Output the (x, y) coordinate of the center of the cell containing the given text.  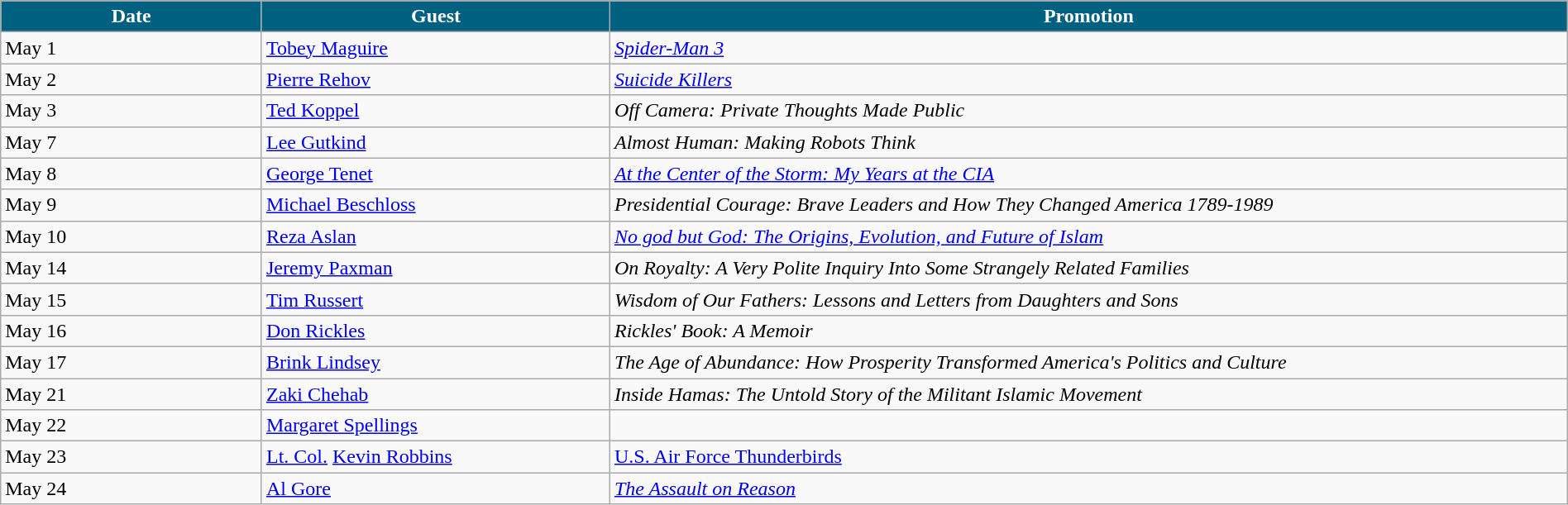
George Tenet (435, 174)
Al Gore (435, 488)
No god but God: The Origins, Evolution, and Future of Islam (1088, 236)
May 23 (131, 457)
May 8 (131, 174)
Brink Lindsey (435, 362)
May 16 (131, 331)
May 10 (131, 236)
Pierre Rehov (435, 79)
May 15 (131, 299)
Ted Koppel (435, 111)
Don Rickles (435, 331)
Suicide Killers (1088, 79)
Margaret Spellings (435, 426)
May 21 (131, 394)
Tobey Maguire (435, 48)
May 3 (131, 111)
Wisdom of Our Fathers: Lessons and Letters from Daughters and Sons (1088, 299)
Reza Aslan (435, 236)
Date (131, 17)
On Royalty: A Very Polite Inquiry Into Some Strangely Related Families (1088, 268)
The Age of Abundance: How Prosperity Transformed America's Politics and Culture (1088, 362)
Promotion (1088, 17)
Michael Beschloss (435, 205)
At the Center of the Storm: My Years at the CIA (1088, 174)
May 22 (131, 426)
Off Camera: Private Thoughts Made Public (1088, 111)
Jeremy Paxman (435, 268)
May 17 (131, 362)
Tim Russert (435, 299)
Presidential Courage: Brave Leaders and How They Changed America 1789-1989 (1088, 205)
May 9 (131, 205)
Lee Gutkind (435, 142)
Spider-Man 3 (1088, 48)
Inside Hamas: The Untold Story of the Militant Islamic Movement (1088, 394)
The Assault on Reason (1088, 488)
May 14 (131, 268)
Almost Human: Making Robots Think (1088, 142)
May 2 (131, 79)
May 24 (131, 488)
Lt. Col. Kevin Robbins (435, 457)
U.S. Air Force Thunderbirds (1088, 457)
May 1 (131, 48)
Rickles' Book: A Memoir (1088, 331)
May 7 (131, 142)
Guest (435, 17)
Zaki Chehab (435, 394)
